From the cell containing the given text, extract its center point as [x, y] coordinate. 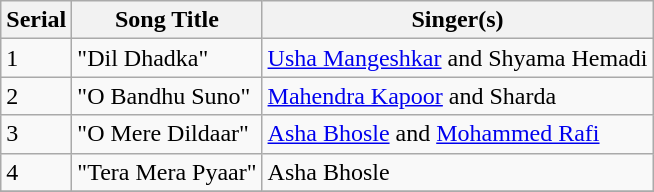
Serial [36, 20]
Asha Bhosle [458, 172]
"O Mere Dildaar" [167, 134]
Song Title [167, 20]
Asha Bhosle and Mohammed Rafi [458, 134]
"Tera Mera Pyaar" [167, 172]
Usha Mangeshkar and Shyama Hemadi [458, 58]
3 [36, 134]
2 [36, 96]
"Dil Dhadka" [167, 58]
1 [36, 58]
Mahendra Kapoor and Sharda [458, 96]
"O Bandhu Suno" [167, 96]
4 [36, 172]
Singer(s) [458, 20]
